Return [x, y] of the center of cell containing provided text 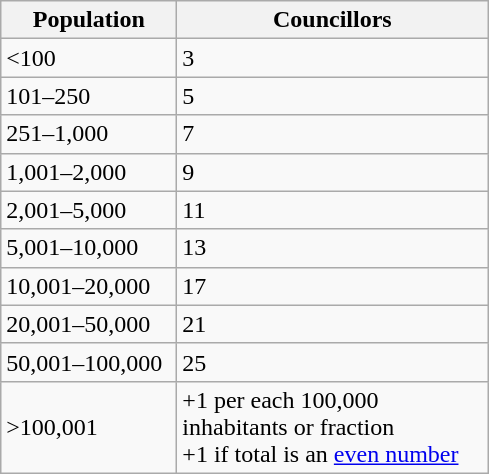
101–250 [89, 96]
5 [332, 96]
21 [332, 324]
251–1,000 [89, 134]
17 [332, 286]
50,001–100,000 [89, 362]
<100 [89, 58]
5,001–10,000 [89, 248]
25 [332, 362]
9 [332, 172]
10,001–20,000 [89, 286]
1,001–2,000 [89, 172]
3 [332, 58]
Population [89, 20]
+1 per each 100,000 inhabitants or fraction+1 if total is an even number [332, 427]
>100,001 [89, 427]
20,001–50,000 [89, 324]
Councillors [332, 20]
2,001–5,000 [89, 210]
11 [332, 210]
13 [332, 248]
7 [332, 134]
